Detect which cell encompasses the target text, then output its [x, y] center coordinate. 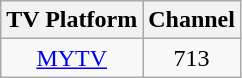
MYTV [72, 58]
713 [192, 58]
Channel [192, 20]
TV Platform [72, 20]
